Capture the cell that displays the provided text and extract its (X, Y) central coordinate. 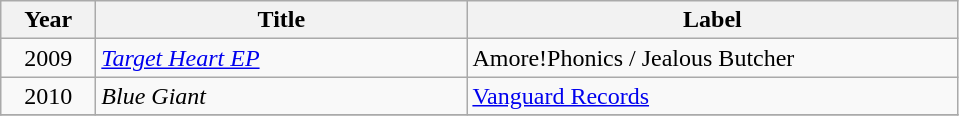
Title (282, 20)
Year (48, 20)
Label (712, 20)
Blue Giant (282, 96)
Vanguard Records (712, 96)
Target Heart EP (282, 58)
Amore!Phonics / Jealous Butcher (712, 58)
2010 (48, 96)
2009 (48, 58)
